Search for the cell housing the specified text and yield its [X, Y] center coordinate. 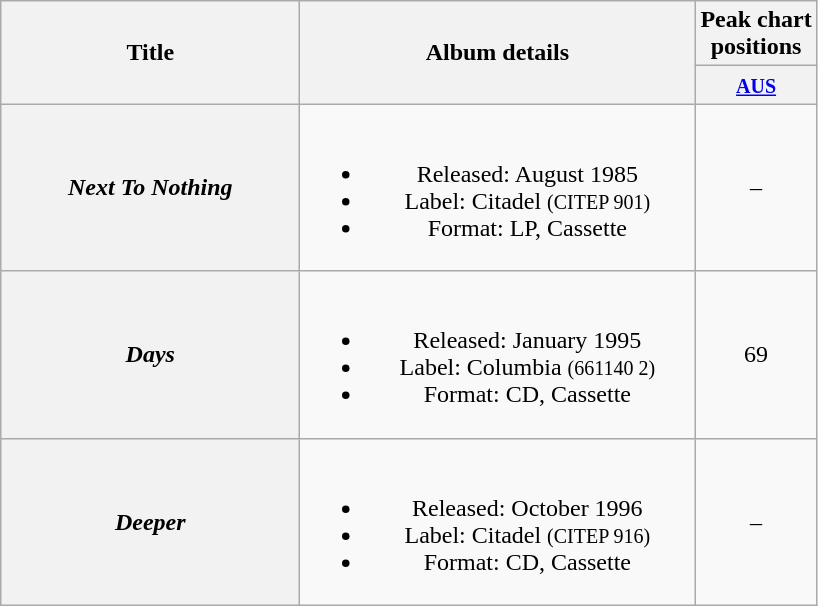
Title [150, 52]
Peak chartpositions [756, 34]
69 [756, 354]
AUS [756, 85]
Album details [498, 52]
Released: October 1996Label: Citadel (CITEP 916)Format: CD, Cassette [498, 522]
Days [150, 354]
Released: August 1985Label: Citadel (CITEP 901)Format: LP, Cassette [498, 188]
Deeper [150, 522]
Released: January 1995Label: Columbia (661140 2)Format: CD, Cassette [498, 354]
Next To Nothing [150, 188]
